Return the (X, Y) coordinate for the center point of the cell that contains the specified text.  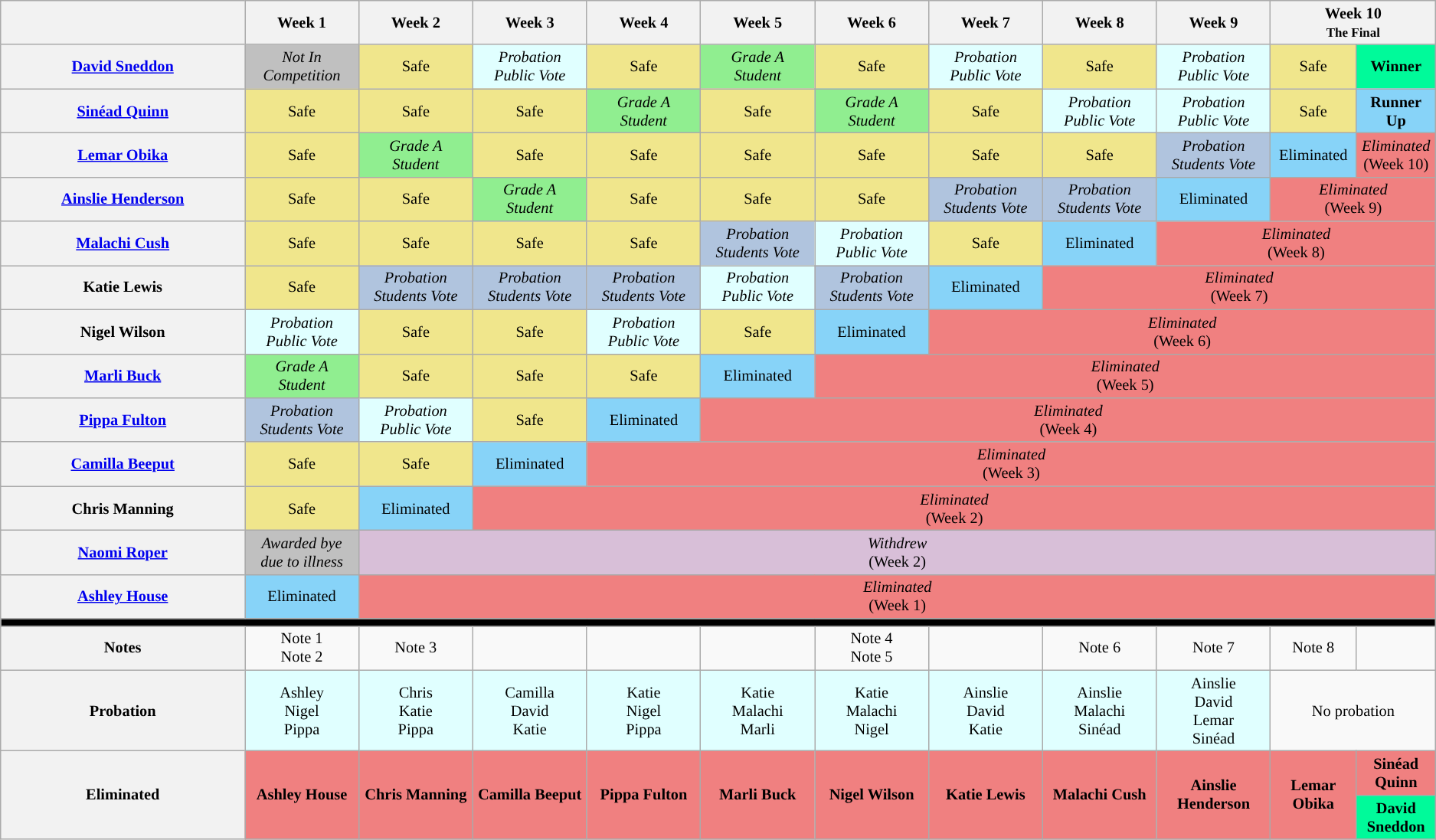
KatieMalachiNigel (872, 711)
Note 1Note 2 (302, 648)
CamillaDavidKatie (530, 711)
Week 3 (530, 22)
Week 1 (302, 22)
Eliminated (Week 10) (1396, 155)
KatieNigelPippa (643, 711)
Week 2 (415, 22)
Week 9 (1213, 22)
Week 6 (872, 22)
Note 7 (1213, 648)
Week 5 (758, 22)
Notes (123, 648)
Eliminated(Week 1) (897, 596)
Eliminated(Week 7) (1239, 287)
KatieMalachiMarli (758, 711)
Eliminated (Week 9) (1353, 199)
Awarded byedue to illness (302, 552)
AshleyNigelPippa (302, 711)
Note 8 (1313, 648)
Not InCompetition (302, 67)
Week 7 (985, 22)
Week 8 (1100, 22)
Probation (123, 711)
Eliminated(Week 2) (954, 508)
AinslieDavidKatie (985, 711)
Note 6 (1100, 648)
Eliminated(Week 6) (1182, 332)
Naomi Roper (123, 552)
Eliminated(Week 3) (1011, 464)
Eliminated (Week 8) (1296, 244)
Eliminated(Week 4) (1068, 420)
ChrisKatiePippa (415, 711)
AinslieDavidLemarSinéad (1213, 711)
Week 4 (643, 22)
Winner (1396, 67)
Eliminated(Week 5) (1126, 376)
Note 3 (415, 648)
Withdrew(Week 2) (897, 552)
Runner Up (1396, 111)
No probation (1353, 711)
AinslieMalachiSinéad (1100, 711)
Week 10The Final (1353, 22)
Note 4Note 5 (872, 648)
